Extract the (X, Y) coordinate from the center of the cell holding the provided text.  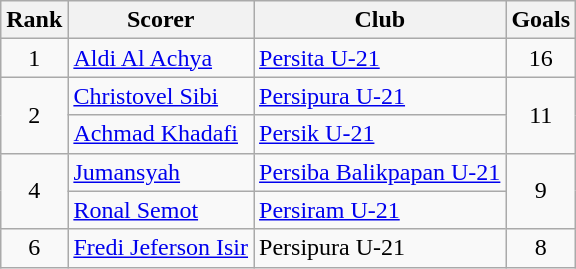
Persik U-21 (380, 134)
8 (541, 248)
Persiba Balikpapan U-21 (380, 172)
9 (541, 191)
Aldi Al Achya (161, 58)
Club (380, 20)
Jumansyah (161, 172)
6 (34, 248)
1 (34, 58)
11 (541, 115)
Scorer (161, 20)
Persita U-21 (380, 58)
16 (541, 58)
2 (34, 115)
Christovel Sibi (161, 96)
Goals (541, 20)
Ronal Semot (161, 210)
Achmad Khadafi (161, 134)
4 (34, 191)
Persiram U-21 (380, 210)
Fredi Jeferson Isir (161, 248)
Rank (34, 20)
